For the text-containing cell, return its midpoint in (x, y) coordinate format. 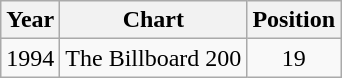
Chart (154, 20)
Position (294, 20)
19 (294, 58)
1994 (30, 58)
Year (30, 20)
The Billboard 200 (154, 58)
